Output the (X, Y) coordinate of the center of the cell containing the given text.  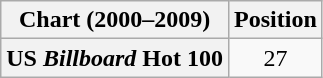
27 (276, 58)
Position (276, 20)
Chart (2000–2009) (115, 20)
US Billboard Hot 100 (115, 58)
